From the cell containing the given text, extract its center point as [X, Y] coordinate. 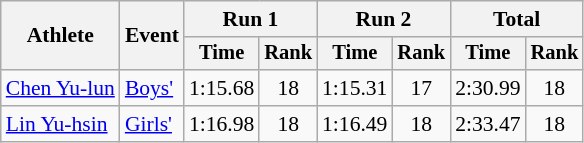
1:15.31 [354, 88]
Chen Yu-lun [60, 88]
Run 1 [250, 19]
Girls' [152, 124]
Boys' [152, 88]
Run 2 [384, 19]
Event [152, 36]
Lin Yu-hsin [60, 124]
17 [421, 88]
1:16.98 [222, 124]
1:16.49 [354, 124]
2:33.47 [488, 124]
2:30.99 [488, 88]
Athlete [60, 36]
1:15.68 [222, 88]
Total [516, 19]
